Provide the [x, y] coordinate of the cell's center where the given text is located.  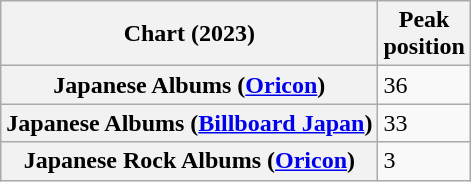
Japanese Albums (Billboard Japan) [190, 123]
3 [424, 161]
Peakposition [424, 34]
36 [424, 85]
Japanese Albums (Oricon) [190, 85]
33 [424, 123]
Chart (2023) [190, 34]
Japanese Rock Albums (Oricon) [190, 161]
